From the cell containing the given text, extract its center point as (x, y) coordinate. 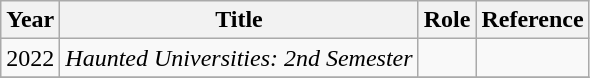
Role (447, 20)
Title (239, 20)
Reference (532, 20)
Year (30, 20)
Haunted Universities: 2nd Semester (239, 58)
2022 (30, 58)
